Provide the [x, y] coordinate of the cell's center where the given text is located.  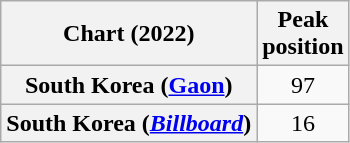
South Korea (Gaon) [129, 85]
Chart (2022) [129, 34]
16 [303, 123]
South Korea (Billboard) [129, 123]
97 [303, 85]
Peakposition [303, 34]
